Locate the cell with the specified text and output its (X, Y) center coordinate. 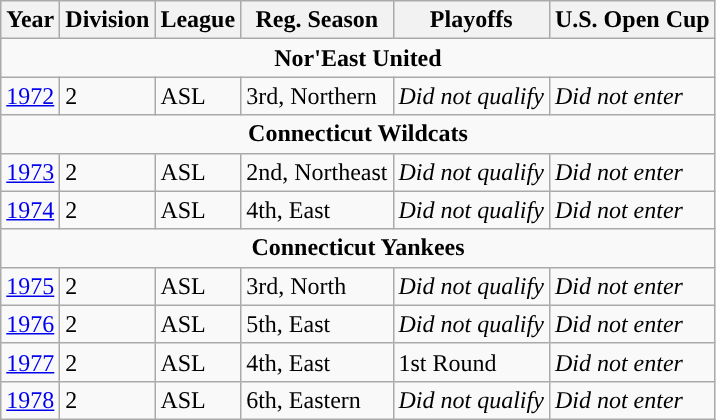
1974 (30, 210)
5th, East (317, 324)
1978 (30, 400)
3rd, North (317, 286)
Connecticut Yankees (358, 248)
Year (30, 20)
1975 (30, 286)
Division (108, 20)
6th, Eastern (317, 400)
Nor'East United (358, 58)
1972 (30, 96)
1973 (30, 172)
U.S. Open Cup (632, 20)
1977 (30, 362)
3rd, Northern (317, 96)
Playoffs (471, 20)
League (198, 20)
Reg. Season (317, 20)
1976 (30, 324)
Connecticut Wildcats (358, 134)
2nd, Northeast (317, 172)
1st Round (471, 362)
